Return the (x, y) coordinate for the center point of the cell that contains the specified text.  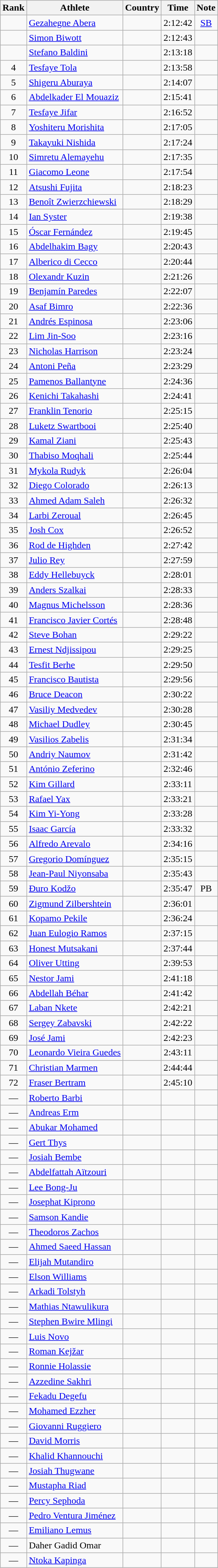
Olexandr Kuzin (75, 276)
2:18:23 (178, 187)
63 (13, 948)
Andreas Erm (75, 1112)
Thabiso Moqhali (75, 456)
Ahmed Adam Saleh (75, 500)
Fraser Bertram (75, 1082)
2:21:26 (178, 276)
29 (13, 441)
2:22:36 (178, 306)
2:13:58 (178, 67)
40 (13, 605)
Mathias Ntawulikura (75, 1306)
Josephat Kiprono (75, 1202)
Andrés Espinosa (75, 321)
20 (13, 306)
Ernest Ndjissipou (75, 649)
25 (13, 381)
PB (206, 888)
18 (13, 276)
Tesfaye Jifar (75, 112)
Abdellah Béhar (75, 993)
2:31:42 (178, 754)
Vasiliy Medvedev (75, 709)
15 (13, 232)
Daher Gadid Omar (75, 1545)
67 (13, 1008)
2:33:21 (178, 799)
Ronnie Holassie (75, 1366)
Kim Gillard (75, 784)
2:12:43 (178, 38)
Ntoka Kapinga (75, 1560)
2:29:56 (178, 680)
61 (13, 919)
44 (13, 665)
13 (13, 202)
Country (142, 8)
Andriy Naumov (75, 754)
Emiliano Lemus (75, 1530)
49 (13, 739)
Takayuki Nishida (75, 142)
2:28:48 (178, 620)
Theodoros Zachos (75, 1232)
2:26:32 (178, 500)
Ian Syster (75, 217)
2:44:44 (178, 1068)
Christian Marmen (75, 1068)
Stefano Baldini (75, 53)
Luketz Swartbooi (75, 426)
Alberico di Cecco (75, 262)
Athlete (75, 8)
Abdelkader El Mouaziz (75, 97)
2:26:13 (178, 486)
Tesfaye Tola (75, 67)
54 (13, 814)
2:27:42 (178, 545)
Luis Novo (75, 1336)
59 (13, 888)
Mykola Rudyk (75, 471)
Diego Colorado (75, 486)
68 (13, 1023)
2:32:46 (178, 769)
Josiah Bembe (75, 1157)
26 (13, 396)
28 (13, 426)
José Jami (75, 1038)
2:42:21 (178, 1008)
Antoni Peña (75, 366)
22 (13, 336)
2:28:36 (178, 605)
2:17:35 (178, 157)
39 (13, 590)
2:42:22 (178, 1023)
2:33:32 (178, 829)
2:43:11 (178, 1053)
2:34:16 (178, 844)
António Zeferino (75, 769)
41 (13, 620)
2:31:34 (178, 739)
2:30:45 (178, 724)
Rank (13, 8)
42 (13, 635)
2:36:24 (178, 919)
2:17:05 (178, 127)
Óscar Fernández (75, 232)
2:18:29 (178, 202)
Zigmund Zilbershtein (75, 903)
David Morris (75, 1441)
Larbi Zeroual (75, 515)
Giacomo Leone (75, 172)
5 (13, 82)
2:20:43 (178, 247)
31 (13, 471)
Atsushi Fujita (75, 187)
2:41:18 (178, 978)
6 (13, 97)
65 (13, 978)
12 (13, 187)
24 (13, 366)
Josiah Thugwane (75, 1471)
Ahmed Saeed Hassan (75, 1247)
Julio Rey (75, 560)
Gezahegne Abera (75, 23)
Elson Williams (75, 1277)
46 (13, 695)
2:33:11 (178, 784)
2:36:01 (178, 903)
Franklin Tenorio (75, 411)
71 (13, 1068)
2:37:44 (178, 948)
2:24:36 (178, 381)
Ðuro Kodžo (75, 888)
8 (13, 127)
2:19:38 (178, 217)
Abdelhakim Bagy (75, 247)
2:27:59 (178, 560)
Shigeru Aburaya (75, 82)
Azzedine Sakhri (75, 1381)
53 (13, 799)
Vasilios Zabelis (75, 739)
Pamenos Ballantyne (75, 381)
Nestor Jami (75, 978)
36 (13, 545)
2:13:18 (178, 53)
38 (13, 575)
50 (13, 754)
2:45:10 (178, 1082)
2:29:25 (178, 649)
35 (13, 530)
2:28:33 (178, 590)
Simretu Alemayehu (75, 157)
2:26:52 (178, 530)
11 (13, 172)
Lee Bong-Ju (75, 1187)
2:20:44 (178, 262)
Leonardo Vieira Guedes (75, 1053)
Laban Nkete (75, 1008)
30 (13, 456)
27 (13, 411)
Time (178, 8)
Lim Jin-Soo (75, 336)
62 (13, 933)
47 (13, 709)
Samson Kandie (75, 1217)
Mohamed Ezzher (75, 1411)
2:28:01 (178, 575)
Kamal Ziani (75, 441)
Abukar Mohamed (75, 1127)
4 (13, 67)
Gregorio Domínguez (75, 859)
Isaac García (75, 829)
Roman Kejžar (75, 1351)
34 (13, 515)
66 (13, 993)
72 (13, 1082)
2:23:29 (178, 366)
56 (13, 844)
2:42:23 (178, 1038)
33 (13, 500)
Asaf Bimro (75, 306)
9 (13, 142)
2:25:40 (178, 426)
2:33:28 (178, 814)
Eddy Hellebuyck (75, 575)
2:25:15 (178, 411)
Arkadi Tolstyh (75, 1292)
2:35:43 (178, 873)
2:17:24 (178, 142)
2:25:43 (178, 441)
Roberto Barbi (75, 1097)
21 (13, 321)
16 (13, 247)
Nicholas Harrison (75, 351)
Fekadu Degefu (75, 1396)
Juan Eulogio Ramos (75, 933)
2:30:28 (178, 709)
2:23:06 (178, 321)
Khalid Khannouchi (75, 1456)
2:14:07 (178, 82)
Jean-Paul Niyonsaba (75, 873)
2:30:22 (178, 695)
Oliver Utting (75, 963)
45 (13, 680)
Rafael Yax (75, 799)
Anders Szalkai (75, 590)
2:41:42 (178, 993)
SB (206, 23)
Yoshiteru Morishita (75, 127)
Giovanni Ruggiero (75, 1426)
2:23:16 (178, 336)
60 (13, 903)
Benoît Zwierzchiewski (75, 202)
2:24:41 (178, 396)
2:19:45 (178, 232)
2:16:52 (178, 112)
Kenichi Takahashi (75, 396)
69 (13, 1038)
2:35:15 (178, 859)
2:15:41 (178, 97)
55 (13, 829)
Kopamo Pekile (75, 919)
Rod de Highden (75, 545)
Elijah Mutandiro (75, 1262)
19 (13, 291)
Kim Yi-Yong (75, 814)
Mustapha Riad (75, 1486)
Bruce Deacon (75, 695)
2:39:53 (178, 963)
2:26:04 (178, 471)
14 (13, 217)
43 (13, 649)
Stephen Bwire Mlingi (75, 1321)
58 (13, 873)
2:12:42 (178, 23)
57 (13, 859)
Magnus Michelsson (75, 605)
7 (13, 112)
2:35:47 (178, 888)
Note (206, 8)
2:17:54 (178, 172)
2:29:50 (178, 665)
Francisco Bautista (75, 680)
2:22:07 (178, 291)
Tesfit Berhe (75, 665)
Simon Biwott (75, 38)
51 (13, 769)
Percy Sephoda (75, 1501)
70 (13, 1053)
2:29:22 (178, 635)
Abdelfattah Aïtzouri (75, 1172)
2:23:24 (178, 351)
Francisco Javier Cortés (75, 620)
52 (13, 784)
64 (13, 963)
48 (13, 724)
Sergey Zabavski (75, 1023)
Pedro Ventura Jiménez (75, 1515)
Alfredo Arevalo (75, 844)
2:25:44 (178, 456)
Benjamín Paredes (75, 291)
37 (13, 560)
Josh Cox (75, 530)
Honest Mutsakani (75, 948)
2:26:45 (178, 515)
Steve Bohan (75, 635)
Gert Thys (75, 1142)
23 (13, 351)
Michael Dudley (75, 724)
2:37:15 (178, 933)
17 (13, 262)
10 (13, 157)
32 (13, 486)
